Identify which cell holds the provided text, then report its [X, Y] central coordinate. 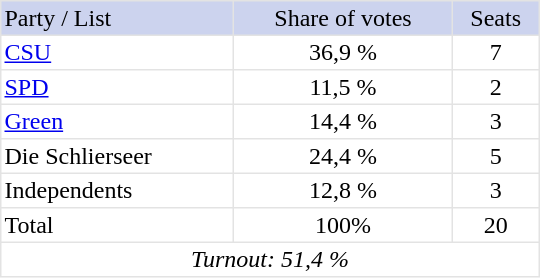
CSU [118, 52]
Turnout: 51,4 % [270, 260]
20 [496, 224]
Share of votes [344, 18]
11,5 % [344, 86]
14,4 % [344, 122]
Seats [496, 18]
SPD [118, 86]
Independents [118, 190]
12,8 % [344, 190]
24,4 % [344, 156]
Party / List [118, 18]
7 [496, 52]
100% [344, 224]
Die Schlierseer [118, 156]
Green [118, 122]
2 [496, 86]
Total [118, 224]
5 [496, 156]
36,9 % [344, 52]
